Pinpoint the cell where the given text exists, returning its [x, y] midpoint coordinate. 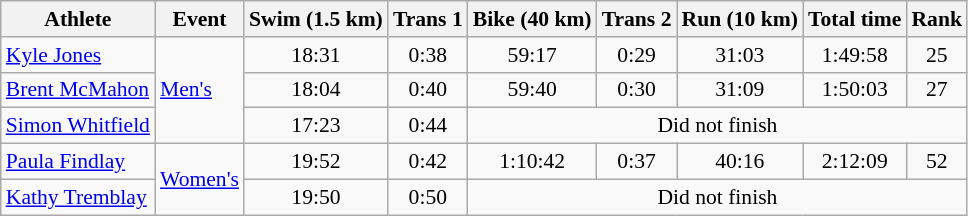
0:29 [637, 55]
Total time [854, 19]
0:50 [428, 197]
Paula Findlay [78, 162]
1:50:03 [854, 90]
Bike (40 km) [532, 19]
0:44 [428, 126]
Swim (1.5 km) [316, 19]
17:23 [316, 126]
0:38 [428, 55]
2:12:09 [854, 162]
0:40 [428, 90]
0:37 [637, 162]
Run (10 km) [740, 19]
31:09 [740, 90]
19:52 [316, 162]
Kyle Jones [78, 55]
18:31 [316, 55]
Athlete [78, 19]
40:16 [740, 162]
25 [936, 55]
19:50 [316, 197]
18:04 [316, 90]
Trans 1 [428, 19]
1:49:58 [854, 55]
Men's [200, 90]
Rank [936, 19]
Kathy Tremblay [78, 197]
Trans 2 [637, 19]
59:40 [532, 90]
0:30 [637, 90]
Brent McMahon [78, 90]
27 [936, 90]
0:42 [428, 162]
59:17 [532, 55]
52 [936, 162]
Event [200, 19]
Women's [200, 180]
1:10:42 [532, 162]
Simon Whitfield [78, 126]
31:03 [740, 55]
